Search for the cell housing the specified text and yield its [X, Y] center coordinate. 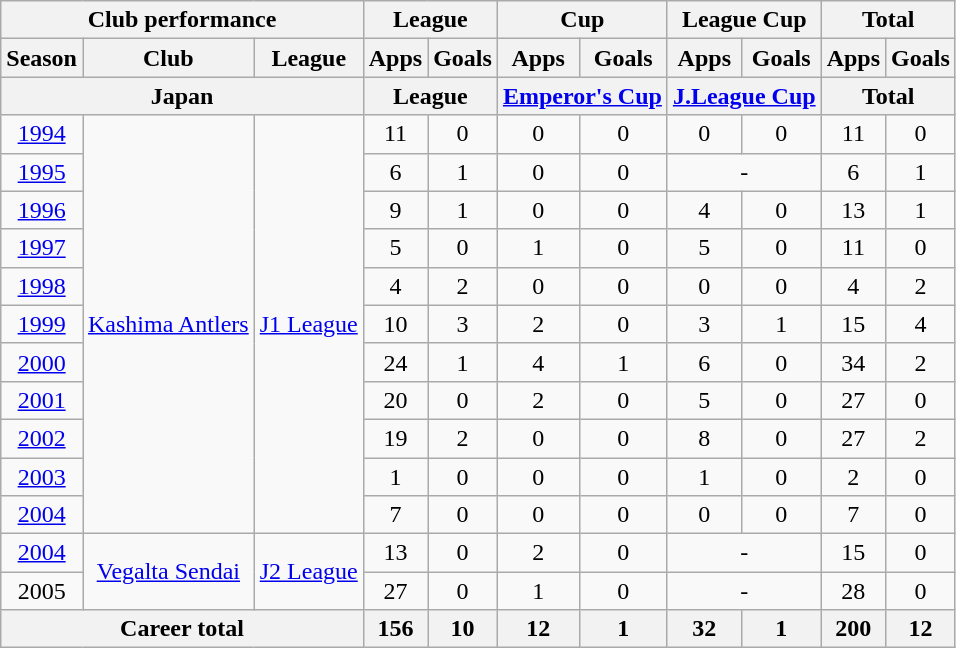
Season [42, 58]
Career total [182, 629]
J1 League [308, 324]
156 [395, 629]
32 [704, 629]
1999 [42, 324]
Cup [582, 20]
Club [168, 58]
1997 [42, 248]
2000 [42, 362]
24 [395, 362]
Kashima Antlers [168, 324]
34 [853, 362]
2001 [42, 400]
2002 [42, 438]
Vegalta Sendai [168, 572]
J2 League [308, 572]
1995 [42, 172]
1998 [42, 286]
2003 [42, 477]
Club performance [182, 20]
28 [853, 591]
Emperor's Cup [582, 96]
League Cup [744, 20]
20 [395, 400]
200 [853, 629]
19 [395, 438]
8 [704, 438]
J.League Cup [744, 96]
Japan [182, 96]
1994 [42, 134]
2005 [42, 591]
9 [395, 210]
1996 [42, 210]
